For the text-containing cell, return its midpoint in (X, Y) coordinate format. 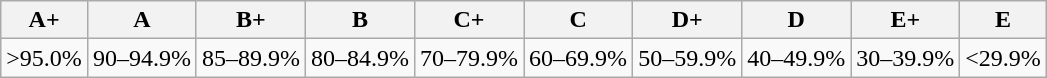
50–59.9% (688, 58)
C (578, 20)
40–49.9% (796, 58)
80–84.9% (360, 58)
D+ (688, 20)
A+ (44, 20)
<29.9% (1004, 58)
B (360, 20)
B+ (250, 20)
A (142, 20)
C+ (470, 20)
70–79.9% (470, 58)
90–94.9% (142, 58)
E+ (906, 20)
30–39.9% (906, 58)
D (796, 20)
85–89.9% (250, 58)
E (1004, 20)
>95.0% (44, 58)
60–69.9% (578, 58)
